Provide the [x, y] coordinate of the cell's center where the given text is located.  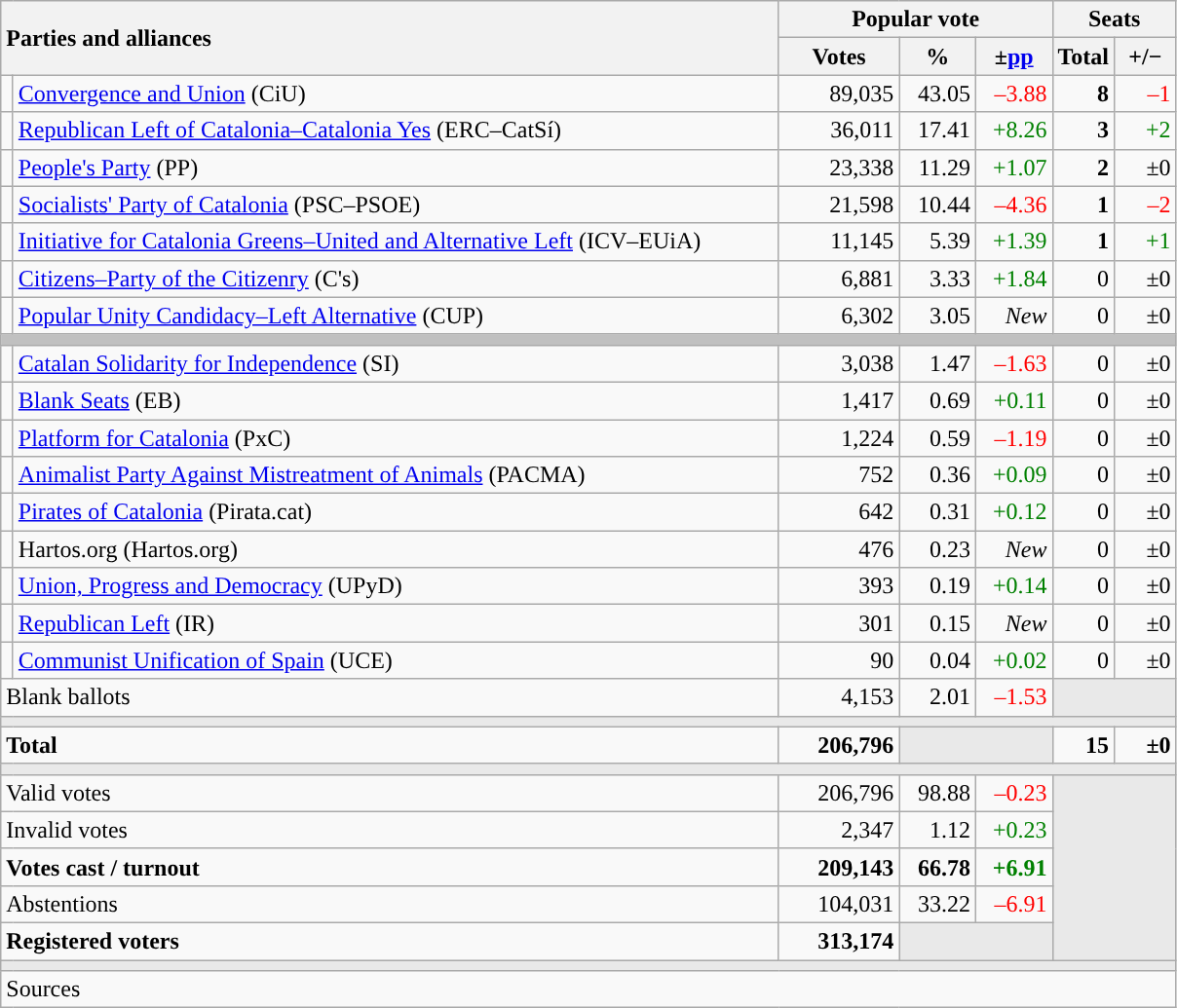
89,035 [839, 93]
6,881 [839, 279]
4,153 [839, 697]
+0.02 [1013, 660]
+1.07 [1013, 168]
Abstentions [390, 904]
Pirates of Catalonia (Pirata.cat) [396, 512]
Republican Left of Catalonia–Catalonia Yes (ERC–CatSí) [396, 131]
2 [1083, 168]
21,598 [839, 205]
–3.88 [1013, 93]
23,338 [839, 168]
–6.91 [1013, 904]
2,347 [839, 830]
+2 [1146, 131]
Platform for Catalonia (PxC) [396, 437]
313,174 [839, 941]
Animalist Party Against Mistreatment of Animals (PACMA) [396, 475]
752 [839, 475]
301 [839, 623]
0.04 [937, 660]
3 [1083, 131]
393 [839, 586]
66.78 [937, 867]
43.05 [937, 93]
Convergence and Union (CiU) [396, 93]
3.33 [937, 279]
Votes [839, 56]
3,038 [839, 363]
476 [839, 549]
Citizens–Party of the Citizenry (C's) [396, 279]
Initiative for Catalonia Greens–United and Alternative Left (ICV–EUiA) [396, 242]
–4.36 [1013, 205]
0.59 [937, 437]
+1.39 [1013, 242]
15 [1083, 745]
104,031 [839, 904]
Invalid votes [390, 830]
Registered voters [390, 941]
Catalan Solidarity for Independence (SI) [396, 363]
+0.11 [1013, 400]
Union, Progress and Democracy (UPyD) [396, 586]
–2 [1146, 205]
Communist Unification of Spain (UCE) [396, 660]
+1.84 [1013, 279]
+0.23 [1013, 830]
642 [839, 512]
Blank Seats (EB) [396, 400]
–1.63 [1013, 363]
1,224 [839, 437]
–0.23 [1013, 793]
11,145 [839, 242]
98.88 [937, 793]
–1.19 [1013, 437]
0.31 [937, 512]
±pp [1013, 56]
Valid votes [390, 793]
+1 [1146, 242]
5.39 [937, 242]
+6.91 [1013, 867]
1.47 [937, 363]
Popular vote [916, 19]
People's Party (PP) [396, 168]
Blank ballots [390, 697]
11.29 [937, 168]
90 [839, 660]
17.41 [937, 131]
–1.53 [1013, 697]
6,302 [839, 316]
–1 [1146, 93]
33.22 [937, 904]
36,011 [839, 131]
1,417 [839, 400]
Republican Left (IR) [396, 623]
Sources [588, 989]
0.15 [937, 623]
Votes cast / turnout [390, 867]
Parties and alliances [390, 38]
10.44 [937, 205]
1.12 [937, 830]
+0.09 [1013, 475]
3.05 [937, 316]
+0.12 [1013, 512]
0.23 [937, 549]
2.01 [937, 697]
+8.26 [1013, 131]
Seats [1115, 19]
+0.14 [1013, 586]
0.69 [937, 400]
+/− [1146, 56]
8 [1083, 93]
209,143 [839, 867]
Hartos.org (Hartos.org) [396, 549]
Socialists' Party of Catalonia (PSC–PSOE) [396, 205]
% [937, 56]
Popular Unity Candidacy–Left Alternative (CUP) [396, 316]
0.36 [937, 475]
0.19 [937, 586]
